Capture the cell that displays the provided text and extract its (X, Y) central coordinate. 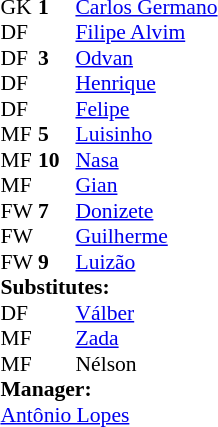
Nélson (146, 364)
Filipe Alvim (146, 33)
5 (57, 135)
Manager: (108, 389)
7 (57, 211)
3 (57, 58)
Donizete (146, 211)
Felipe (146, 109)
9 (57, 262)
Guilherme (146, 237)
Odvan (146, 58)
Nasa (146, 160)
Luizão (146, 262)
Luisinho (146, 135)
Substitutes: (108, 287)
10 (57, 160)
Henrique (146, 83)
Gian (146, 185)
Válber (146, 313)
Zada (146, 339)
